Provide the (X, Y) coordinate of the cell's center where the given text is located.  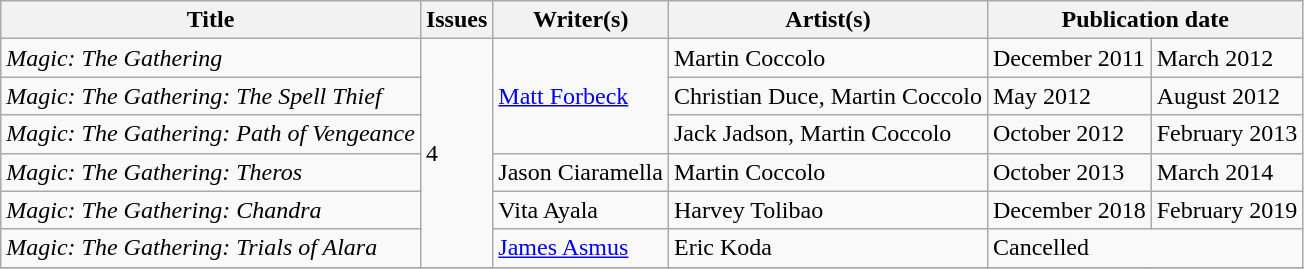
James Asmus (581, 248)
Magic: The Gathering: Trials of Alara (211, 248)
October 2012 (1069, 134)
Jason Ciaramella (581, 172)
Publication date (1144, 20)
Title (211, 20)
March 2012 (1227, 58)
Magic: The Gathering: Path of Vengeance (211, 134)
August 2012 (1227, 96)
Magic: The Gathering: The Spell Thief (211, 96)
May 2012 (1069, 96)
Writer(s) (581, 20)
March 2014 (1227, 172)
Matt Forbeck (581, 96)
Issues (456, 20)
Vita Ayala (581, 210)
December 2011 (1069, 58)
Magic: The Gathering: Theros (211, 172)
December 2018 (1069, 210)
October 2013 (1069, 172)
Cancelled (1144, 248)
Magic: The Gathering (211, 58)
Harvey Tolibao (828, 210)
February 2013 (1227, 134)
February 2019 (1227, 210)
Artist(s) (828, 20)
Christian Duce, Martin Coccolo (828, 96)
4 (456, 153)
Magic: The Gathering: Chandra (211, 210)
Eric Koda (828, 248)
Jack Jadson, Martin Coccolo (828, 134)
